Scan for the cell matching the given text and deliver its [X, Y] coordinate at center. 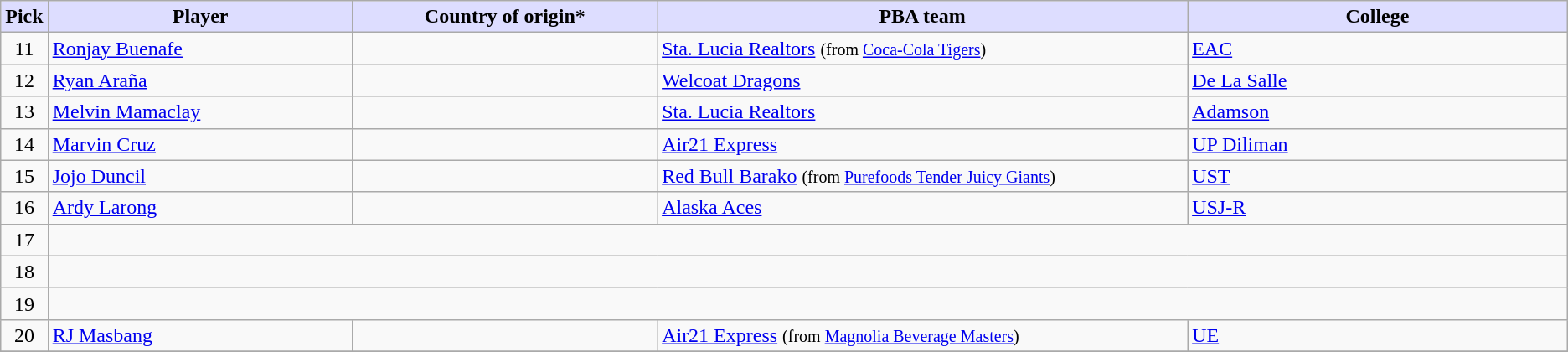
Welcoat Dragons [923, 80]
Adamson [1378, 112]
De La Salle [1378, 80]
15 [24, 176]
19 [24, 303]
Sta. Lucia Realtors (from Coca-Cola Tigers) [923, 49]
Air21 Express [923, 144]
UP Diliman [1378, 144]
Sta. Lucia Realtors [923, 112]
Marvin Cruz [200, 144]
14 [24, 144]
Ronjay Buenafe [200, 49]
Pick [24, 17]
PBA team [923, 17]
Country of origin* [504, 17]
20 [24, 335]
Air21 Express (from Magnolia Beverage Masters) [923, 335]
Ryan Araña [200, 80]
12 [24, 80]
College [1378, 17]
Jojo Duncil [200, 176]
18 [24, 272]
Melvin Mamaclay [200, 112]
UST [1378, 176]
Red Bull Barako (from Purefoods Tender Juicy Giants) [923, 176]
Player [200, 17]
UE [1378, 335]
16 [24, 208]
EAC [1378, 49]
USJ-R [1378, 208]
13 [24, 112]
Ardy Larong [200, 208]
11 [24, 49]
Alaska Aces [923, 208]
17 [24, 240]
RJ Masbang [200, 335]
